Capture the cell that displays the provided text and extract its [x, y] central coordinate. 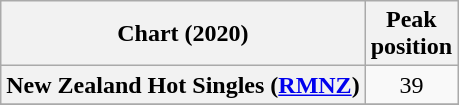
Chart (2020) [183, 34]
New Zealand Hot Singles (RMNZ) [183, 85]
39 [411, 85]
Peakposition [411, 34]
